Extract the (X, Y) coordinate from the center of the cell holding the provided text.  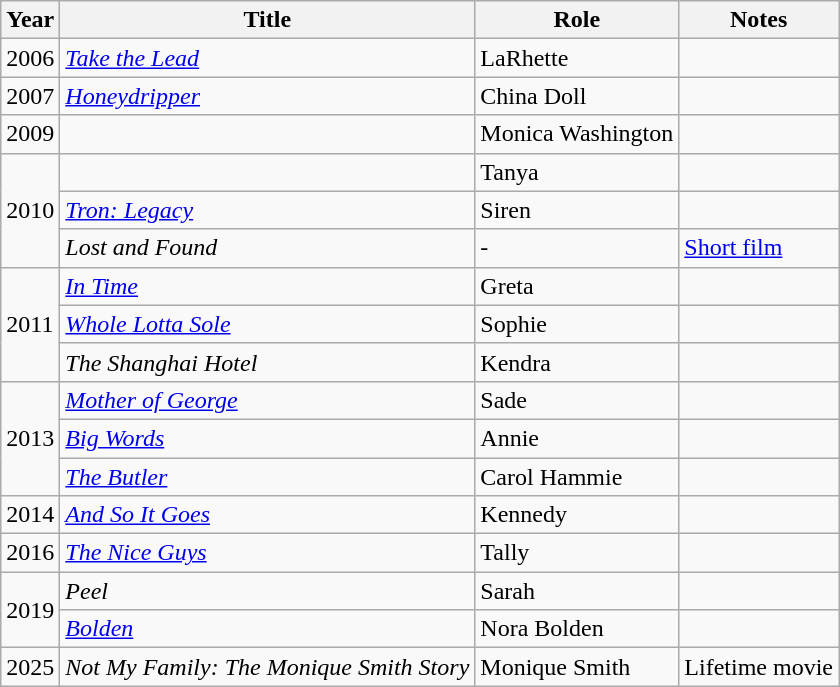
The Shanghai Hotel (268, 362)
Nora Bolden (577, 629)
2016 (30, 553)
Lifetime movie (759, 667)
Role (577, 20)
Lost and Found (268, 248)
Short film (759, 248)
Take the Lead (268, 58)
China Doll (577, 96)
2006 (30, 58)
- (577, 248)
Mother of George (268, 400)
The Nice Guys (268, 553)
2019 (30, 610)
2013 (30, 438)
In Time (268, 286)
2011 (30, 324)
Notes (759, 20)
Tanya (577, 172)
Tally (577, 553)
2007 (30, 96)
Whole Lotta Sole (268, 324)
2014 (30, 515)
Not My Family: The Monique Smith Story (268, 667)
Tron: Legacy (268, 210)
Kendra (577, 362)
Carol Hammie (577, 477)
Honeydripper (268, 96)
2009 (30, 134)
Big Words (268, 438)
Monique Smith (577, 667)
The Butler (268, 477)
Year (30, 20)
Title (268, 20)
2025 (30, 667)
LaRhette (577, 58)
2010 (30, 210)
Siren (577, 210)
Peel (268, 591)
Greta (577, 286)
Sophie (577, 324)
Monica Washington (577, 134)
Sade (577, 400)
Kennedy (577, 515)
Annie (577, 438)
Sarah (577, 591)
And So It Goes (268, 515)
Bolden (268, 629)
